From the cell containing the given text, extract its center point as [x, y] coordinate. 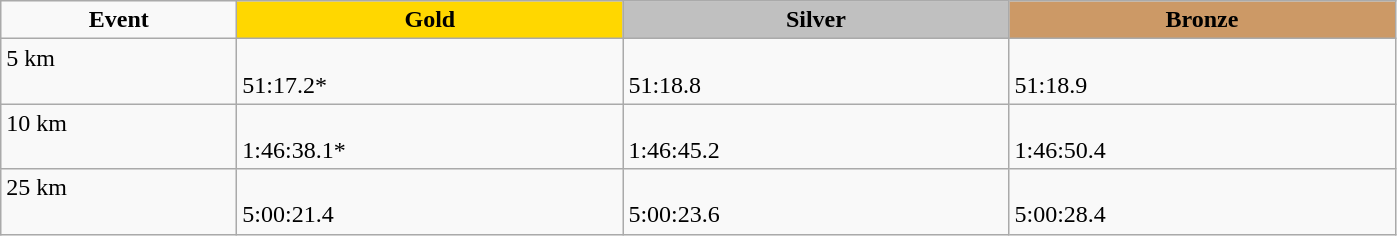
5:00:21.4 [430, 202]
Event [119, 20]
5 km [119, 72]
25 km [119, 202]
51:17.2* [430, 72]
1:46:50.4 [1202, 136]
Silver [816, 20]
5:00:28.4 [1202, 202]
51:18.9 [1202, 72]
1:46:45.2 [816, 136]
51:18.8 [816, 72]
Gold [430, 20]
5:00:23.6 [816, 202]
1:46:38.1* [430, 136]
Bronze [1202, 20]
10 km [119, 136]
